From the cell containing the given text, extract its center point as [X, Y] coordinate. 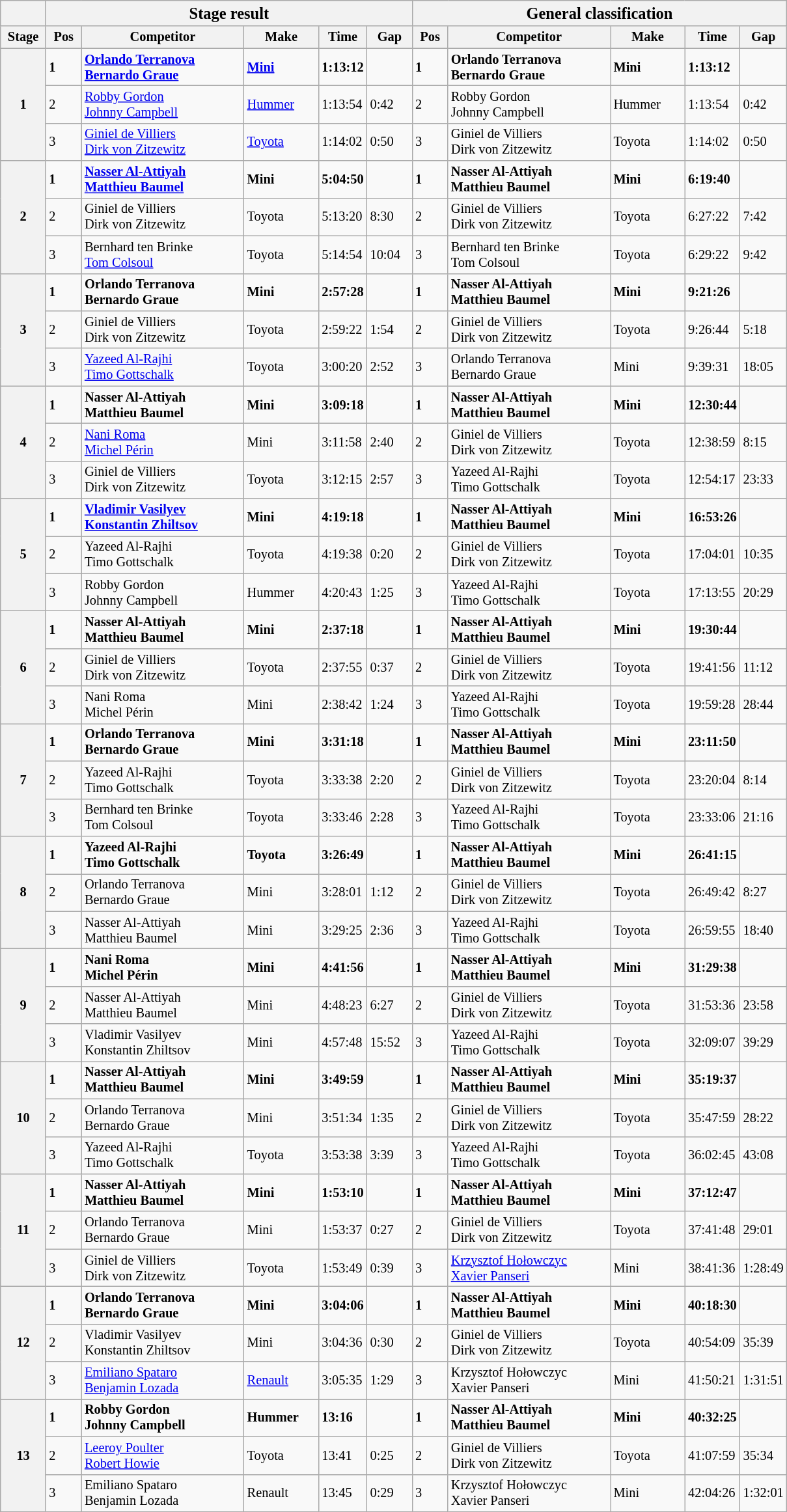
3:29:25 [342, 930]
41:07:59 [712, 1455]
5:13:20 [342, 217]
26:49:42 [712, 892]
4:41:56 [342, 967]
40:18:30 [712, 1305]
Stage result [229, 13]
3:28:01 [342, 892]
13:41 [342, 1455]
32:09:07 [712, 1043]
3:12:15 [342, 480]
0:39 [390, 1268]
4:19:18 [342, 517]
2:36 [390, 930]
1:35 [390, 1118]
15:52 [390, 1043]
3:31:18 [342, 742]
41:50:21 [712, 1381]
3:26:49 [342, 855]
13 [23, 1455]
23:11:50 [712, 742]
16:53:26 [712, 517]
20:29 [764, 592]
0:29 [390, 1493]
19:41:56 [712, 667]
12:54:17 [712, 480]
35:19:37 [712, 1080]
8 [23, 892]
3:09:18 [342, 405]
11:12 [764, 667]
11 [23, 1230]
6 [23, 667]
13:16 [342, 1418]
12:30:44 [712, 405]
8:15 [764, 442]
6:27:22 [712, 217]
8:14 [764, 780]
28:22 [764, 1118]
42:04:26 [712, 1493]
Stage [23, 37]
3:39 [390, 1155]
3:00:20 [342, 367]
1:29 [390, 1381]
1:24 [390, 705]
31:53:36 [712, 1005]
4:48:23 [342, 1005]
Leeroy Poulter Robert Howie [163, 1455]
4:20:43 [342, 592]
26:59:55 [712, 930]
10:35 [764, 555]
12 [23, 1342]
23:33:06 [712, 818]
9:42 [764, 254]
3:53:38 [342, 1155]
5:18 [764, 329]
1:54 [390, 329]
3:49:59 [342, 1080]
18:40 [764, 930]
29:01 [764, 1230]
1:53:37 [342, 1230]
35:39 [764, 1343]
2:37:18 [342, 629]
17:13:55 [712, 592]
2:59:22 [342, 329]
26:41:15 [712, 855]
10:04 [390, 254]
0:27 [390, 1230]
9 [23, 1005]
35:47:59 [712, 1118]
23:58 [764, 1005]
28:44 [764, 705]
1:25 [390, 592]
2:52 [390, 367]
3:04:06 [342, 1305]
0:30 [390, 1343]
23:20:04 [712, 780]
19:30:44 [712, 629]
2:20 [390, 780]
1:53:49 [342, 1268]
1:12 [390, 892]
6:29:22 [712, 254]
7:42 [764, 217]
6:27 [390, 1005]
7 [23, 780]
4:57:48 [342, 1043]
3:05:35 [342, 1381]
5:14:54 [342, 254]
21:16 [764, 818]
23:33 [764, 480]
3:33:46 [342, 818]
39:29 [764, 1043]
40:54:09 [712, 1343]
0:20 [390, 555]
35:34 [764, 1455]
0:37 [390, 667]
37:12:47 [712, 1192]
13:45 [342, 1493]
4 [23, 443]
2:38:42 [342, 705]
10 [23, 1117]
19:59:28 [712, 705]
5 [23, 555]
37:41:48 [712, 1230]
12:38:59 [712, 442]
9:39:31 [712, 367]
18:05 [764, 367]
8:27 [764, 892]
8:30 [390, 217]
40:32:25 [712, 1418]
2:57 [390, 480]
General classification [599, 13]
2:28 [390, 818]
3:11:58 [342, 442]
0:25 [390, 1455]
4:19:38 [342, 555]
43:08 [764, 1155]
1:28:49 [764, 1268]
3:04:36 [342, 1343]
2:57:28 [342, 292]
3:51:34 [342, 1118]
1:31:51 [764, 1381]
31:29:38 [712, 967]
6:19:40 [712, 180]
9:26:44 [712, 329]
3:33:38 [342, 780]
1:53:10 [342, 1192]
5:04:50 [342, 180]
38:41:36 [712, 1268]
36:02:45 [712, 1155]
1:32:01 [764, 1493]
2:40 [390, 442]
9:21:26 [712, 292]
17:04:01 [712, 555]
2:37:55 [342, 667]
